Search for the cell housing the specified text and yield its (x, y) center coordinate. 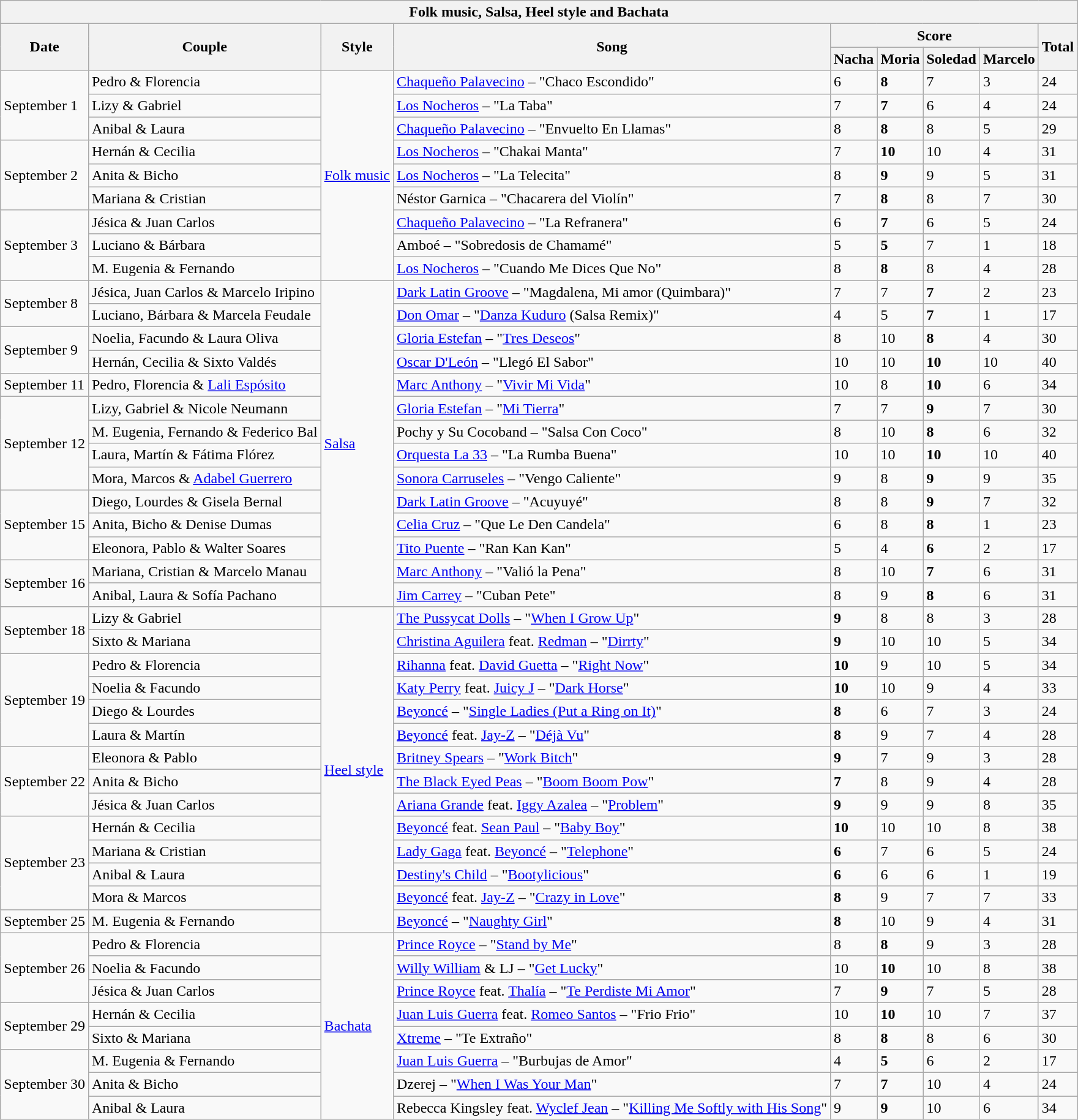
Don Omar – "Danza Kuduro (Salsa Remix)" (612, 315)
Los Nocheros – "La Telecita" (612, 175)
Beyoncé – "Single Ladies (Put a Ring on It)" (612, 712)
Score (934, 36)
Destiny's Child – "Bootylicious" (612, 874)
37 (1058, 1014)
Heel style (357, 769)
29 (1058, 129)
Willy William & LJ – "Get Lucky" (612, 968)
Mariana, Cristian & Marcelo Manau (204, 571)
September 15 (45, 525)
Britney Spears – "Work Bitch" (612, 758)
Lizy, Gabriel & Nicole Neumann (204, 408)
Eleonora & Pablo (204, 758)
Marc Anthony – "Valió la Pena" (612, 571)
Katy Perry feat. Juicy J – "Dark Horse" (612, 688)
September 1 (45, 105)
Néstor Garnica – "Chacarera del Violín" (612, 198)
September 8 (45, 304)
September 16 (45, 583)
Noelia, Facundo & Laura Oliva (204, 339)
September 3 (45, 245)
Los Nocheros – "Cuando Me Dices Que No" (612, 268)
September 11 (45, 385)
Amboé – "Sobredosis de Chamamé" (612, 245)
Diego, Lourdes & Gisela Bernal (204, 502)
Chaqueño Palavecino – "Chaco Escondido" (612, 82)
Celia Cruz – "Que Le Den Candela" (612, 525)
Bachata (357, 1026)
Juan Luis Guerra – "Burbujas de Amor" (612, 1061)
September 29 (45, 1026)
September 18 (45, 630)
Eleonora, Pablo & Walter Soares (204, 548)
Rebecca Kingsley feat. Wyclef Jean – "Killing Me Softly with His Song" (612, 1108)
Tito Puente – "Ran Kan Kan" (612, 548)
Couple (204, 47)
Date (45, 47)
Prince Royce feat. Thalía – "Te Perdiste Mi Amor" (612, 991)
Gloria Estefan – "Tres Deseos" (612, 339)
Marcelo (1009, 59)
September 19 (45, 699)
Pedro, Florencia & Lali Espósito (204, 385)
Mora, Marcos & Adabel Guerrero (204, 478)
Jésica, Juan Carlos & Marcelo Iripino (204, 292)
Marc Anthony – "Vivir Mi Vida" (612, 385)
Ariana Grande feat. Iggy Azalea – "Problem" (612, 805)
Hernán, Cecilia & Sixto Valdés (204, 362)
Laura & Martín (204, 735)
The Pussycat Dolls – "When I Grow Up" (612, 618)
September 25 (45, 921)
Folk music (357, 175)
The Black Eyed Peas – "Boom Boom Pow" (612, 781)
Dark Latin Groove – "Acuyuyé" (612, 502)
Christina Aguilera feat. Redman – "Dirrty" (612, 641)
Xtreme – "Te Extraño" (612, 1038)
Rihanna feat. David Guetta – "Right Now" (612, 664)
Chaqueño Palavecino – "La Refranera" (612, 222)
18 (1058, 245)
Beyoncé feat. Sean Paul – "Baby Boy" (612, 828)
Song (612, 47)
Soledad (951, 59)
Laura, Martín & Fátima Flórez (204, 455)
Jim Carrey – "Cuban Pete" (612, 595)
Lady Gaga feat. Beyoncé – "Telephone" (612, 851)
September 2 (45, 175)
Luciano, Bárbara & Marcela Feudale (204, 315)
Nacha (853, 59)
Dzerej – "When I Was Your Man" (612, 1084)
Beyoncé feat. Jay-Z – "Crazy in Love" (612, 898)
Prince Royce – "Stand by Me" (612, 944)
Beyoncé feat. Jay-Z – "Déjà Vu" (612, 735)
M. Eugenia, Fernando & Federico Bal (204, 432)
September 30 (45, 1084)
Anibal, Laura & Sofía Pachano (204, 595)
Los Nocheros – "Chakai Manta" (612, 152)
Orquesta La 33 – "La Rumba Buena" (612, 455)
Total (1058, 47)
Mora & Marcos (204, 898)
Folk music, Salsa, Heel style and Bachata (539, 12)
Chaqueño Palavecino – "Envuelto En Llamas" (612, 129)
Pochy y Su Cocoband – "Salsa Con Coco" (612, 432)
19 (1058, 874)
Moria (900, 59)
September 9 (45, 350)
Anita, Bicho & Denise Dumas (204, 525)
September 12 (45, 443)
Dark Latin Groove – "Magdalena, Mi amor (Quimbara)" (612, 292)
Diego & Lourdes (204, 712)
September 26 (45, 968)
Salsa (357, 443)
Los Nocheros – "La Taba" (612, 105)
Oscar D'León – "Llegó El Sabor" (612, 362)
Gloria Estefan – "Mi Tierra" (612, 408)
September 23 (45, 863)
Sonora Carruseles – "Vengo Caliente" (612, 478)
Beyoncé – "Naughty Girl" (612, 921)
September 22 (45, 781)
Luciano & Bárbara (204, 245)
Style (357, 47)
Juan Luis Guerra feat. Romeo Santos – "Frio Frio" (612, 1014)
